Identify which cell holds the provided text, then report its [x, y] central coordinate. 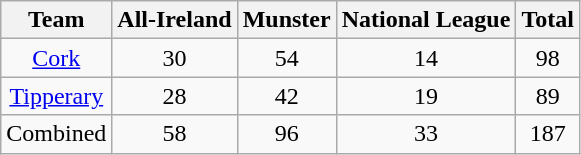
Combined [56, 134]
All-Ireland [174, 20]
98 [548, 58]
187 [548, 134]
42 [286, 96]
58 [174, 134]
54 [286, 58]
Cork [56, 58]
19 [426, 96]
28 [174, 96]
30 [174, 58]
96 [286, 134]
Total [548, 20]
Tipperary [56, 96]
33 [426, 134]
14 [426, 58]
89 [548, 96]
National League [426, 20]
Munster [286, 20]
Team [56, 20]
